Search for the cell housing the specified text and yield its [x, y] center coordinate. 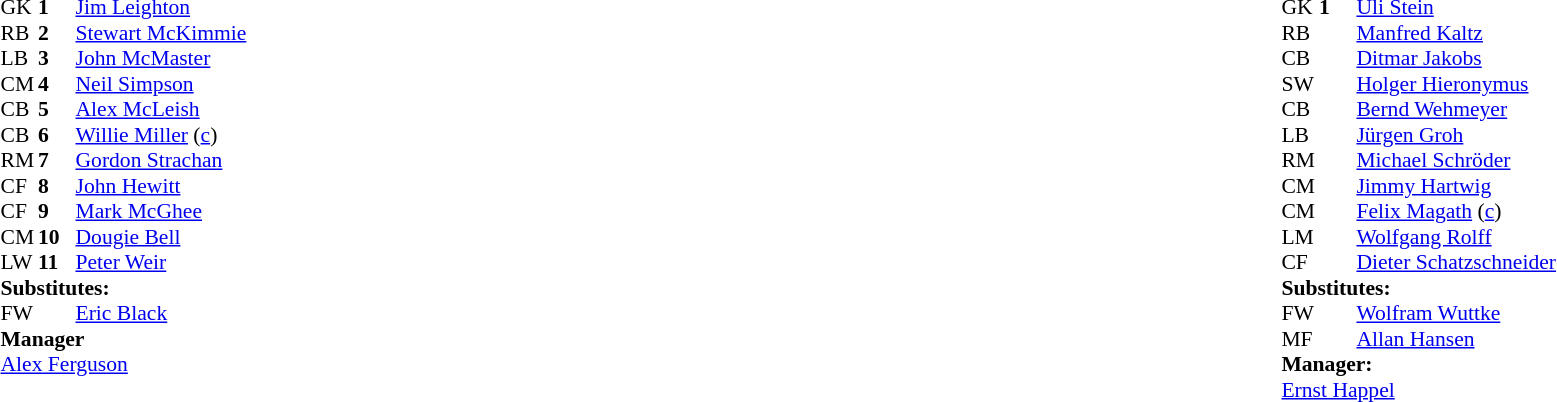
Wolfgang Rolff [1456, 237]
4 [57, 84]
John McMaster [162, 59]
11 [57, 263]
Michael Schröder [1456, 161]
MF [1300, 339]
Manager: [1418, 365]
Wolfram Wuttke [1456, 313]
3 [57, 59]
8 [57, 186]
5 [57, 109]
Eric Black [162, 313]
9 [57, 211]
LW [19, 263]
Peter Weir [162, 263]
2 [57, 33]
Manfred Kaltz [1456, 33]
LM [1300, 237]
7 [57, 161]
SW [1300, 84]
Stewart McKimmie [162, 33]
Neil Simpson [162, 84]
Mark McGhee [162, 211]
Jimmy Hartwig [1456, 186]
Dieter Schatzschneider [1456, 263]
10 [57, 237]
Felix Magath (c) [1456, 211]
Dougie Bell [162, 237]
Alex McLeish [162, 109]
Ditmar Jakobs [1456, 59]
Jürgen Groh [1456, 135]
6 [57, 135]
Gordon Strachan [162, 161]
John Hewitt [162, 186]
Willie Miller (c) [162, 135]
Allan Hansen [1456, 339]
Bernd Wehmeyer [1456, 109]
Manager [123, 339]
Alex Ferguson [123, 365]
Holger Hieronymus [1456, 84]
